Return the [X, Y] coordinate for the center point of the cell that contains the specified text.  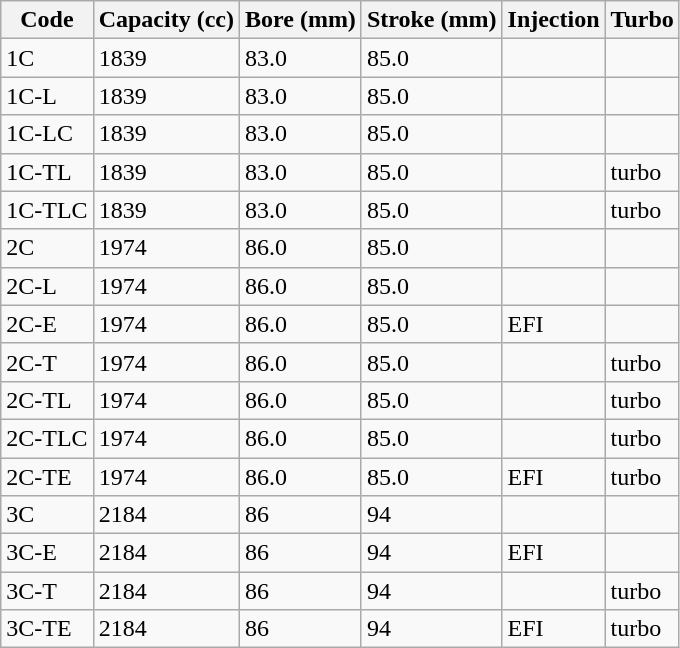
3C-E [47, 553]
3C [47, 515]
Injection [554, 20]
Bore (mm) [300, 20]
Capacity (cc) [166, 20]
1C-TL [47, 172]
2C-TLC [47, 438]
2C-TL [47, 400]
3C-TE [47, 629]
2C [47, 248]
Stroke (mm) [432, 20]
1C-LC [47, 134]
Code [47, 20]
1C [47, 58]
Turbo [642, 20]
2C-TE [47, 477]
2C-L [47, 286]
2C-T [47, 362]
1C-L [47, 96]
1C-TLC [47, 210]
3C-T [47, 591]
2C-E [47, 324]
